Capture the cell that displays the provided text and extract its [x, y] central coordinate. 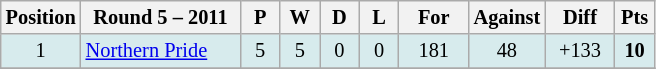
1 [41, 51]
D [340, 17]
Pts [635, 17]
W [300, 17]
Northern Pride [161, 51]
48 [508, 51]
Diff [580, 17]
Against [508, 17]
Position [41, 17]
Round 5 – 2011 [161, 17]
P [260, 17]
For [434, 17]
L [379, 17]
181 [434, 51]
10 [635, 51]
+133 [580, 51]
